Return (x, y) of the center of cell containing provided text 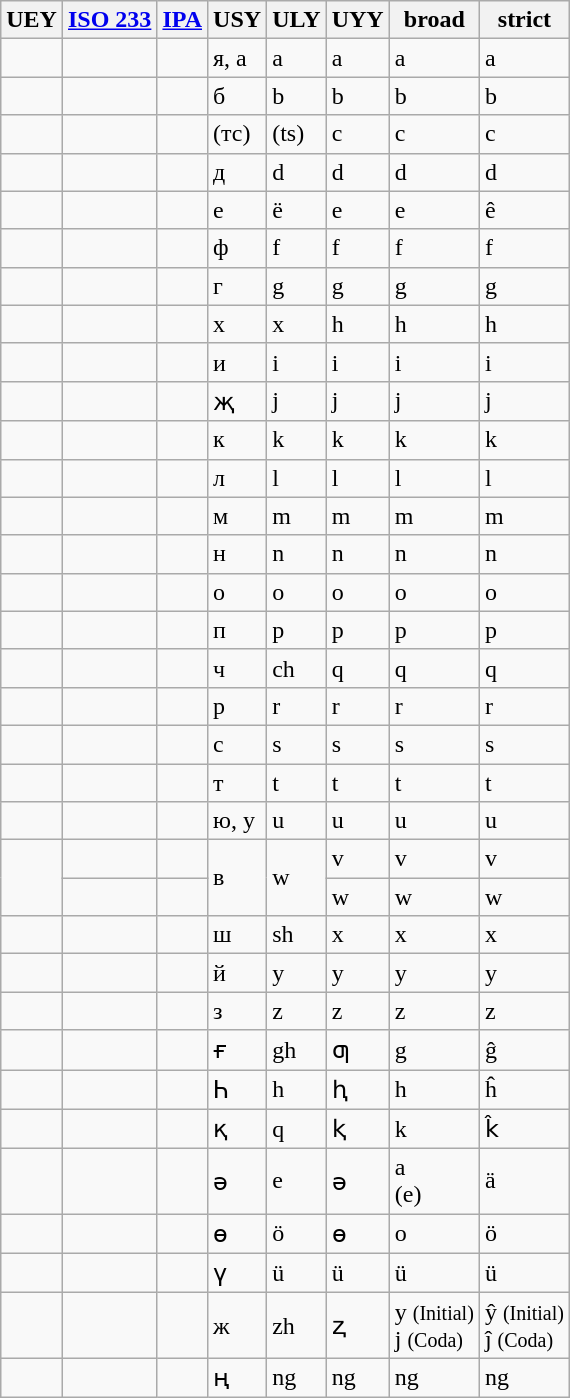
г (238, 286)
қ (238, 1129)
zh (297, 1326)
ISO 233 (109, 20)
(тс) (238, 134)
и (238, 362)
Һ (238, 1090)
д (238, 172)
USY (238, 20)
н (238, 554)
ɵ (358, 1234)
(ts) (297, 134)
з (238, 1011)
ⱪ (358, 1129)
м (238, 516)
п (238, 630)
ч (238, 668)
я, a (238, 58)
UYY (358, 20)
х (238, 324)
y (Initial)j (Coda) (434, 1326)
ch (297, 668)
IPA (182, 20)
ä (524, 1182)
strict (524, 20)
в (238, 878)
о (238, 592)
к (238, 440)
ULY (297, 20)
sh (297, 935)
ⱨ (358, 1090)
ĝ (524, 1050)
т (238, 783)
ŷ (Initial)ĵ (Coda) (524, 1326)
р (238, 706)
ê (524, 210)
broad (434, 20)
gh (297, 1050)
җ (238, 401)
ë (297, 210)
ф (238, 248)
ш (238, 935)
ⱬ (358, 1326)
л (238, 478)
k̂ (524, 1129)
UEY (32, 20)
ю, у (238, 821)
ғ (238, 1050)
ƣ (358, 1050)
ĥ (524, 1090)
е (238, 210)
a(e) (434, 1182)
ң (238, 1378)
ө (238, 1234)
ү (238, 1273)
б (238, 96)
с (238, 744)
й (238, 973)
ж (238, 1326)
